For the text-containing cell, return its midpoint in (x, y) coordinate format. 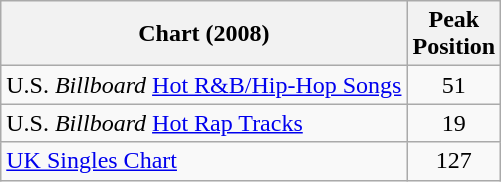
U.S. Billboard Hot R&B/Hip-Hop Songs (204, 85)
UK Singles Chart (204, 161)
Chart (2008) (204, 34)
127 (454, 161)
U.S. Billboard Hot Rap Tracks (204, 123)
51 (454, 85)
19 (454, 123)
PeakPosition (454, 34)
